Detect which cell encompasses the target text, then output its [x, y] center coordinate. 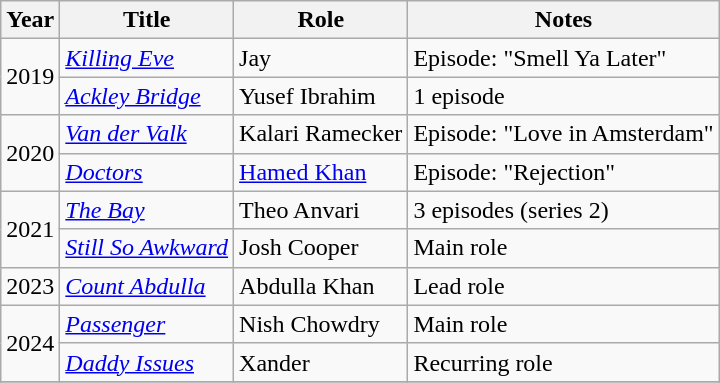
Yusef Ibrahim [321, 96]
Theo Anvari [321, 210]
Lead role [564, 286]
Episode: "Love in Amsterdam" [564, 134]
Doctors [147, 172]
Still So Awkward [147, 248]
Jay [321, 58]
Josh Cooper [321, 248]
Van der Valk [147, 134]
Passenger [147, 324]
Episode: "Smell Ya Later" [564, 58]
Hamed Khan [321, 172]
2023 [30, 286]
1 episode [564, 96]
Count Abdulla [147, 286]
2021 [30, 229]
Title [147, 20]
The Bay [147, 210]
2024 [30, 343]
Notes [564, 20]
Daddy Issues [147, 362]
Recurring role [564, 362]
Episode: "Rejection" [564, 172]
Nish Chowdry [321, 324]
Killing Eve [147, 58]
Abdulla Khan [321, 286]
Role [321, 20]
2020 [30, 153]
Xander [321, 362]
2019 [30, 77]
Kalari Ramecker [321, 134]
Ackley Bridge [147, 96]
3 episodes (series 2) [564, 210]
Year [30, 20]
